Determine the [X, Y] coordinate at the center of the cell enclosing the given text.  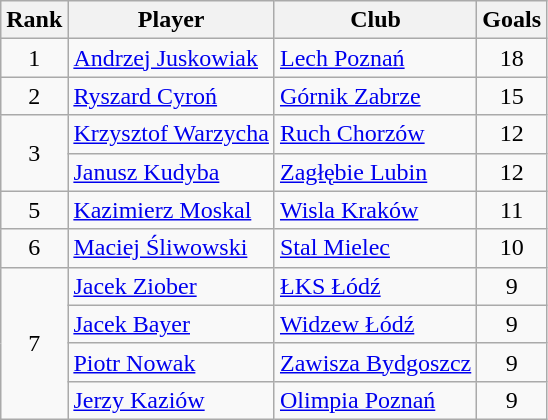
2 [34, 96]
Widzew Łódź [375, 324]
Górnik Zabrze [375, 96]
3 [34, 153]
11 [512, 210]
Club [375, 20]
Lech Poznań [375, 58]
Wisla Kraków [375, 210]
Krzysztof Warzycha [172, 134]
Kazimierz Moskal [172, 210]
5 [34, 210]
Player [172, 20]
ŁKS Łódź [375, 286]
1 [34, 58]
Goals [512, 20]
6 [34, 248]
Jacek Bayer [172, 324]
Jerzy Kaziów [172, 400]
10 [512, 248]
Piotr Nowak [172, 362]
7 [34, 343]
Andrzej Juskowiak [172, 58]
Rank [34, 20]
18 [512, 58]
Ryszard Cyroń [172, 96]
Maciej Śliwowski [172, 248]
Zawisza Bydgoszcz [375, 362]
Ruch Chorzów [375, 134]
Zagłębie Lubin [375, 172]
Stal Mielec [375, 248]
Jacek Ziober [172, 286]
Janusz Kudyba [172, 172]
Olimpia Poznań [375, 400]
15 [512, 96]
